Scan for the cell matching the given text and deliver its [x, y] coordinate at center. 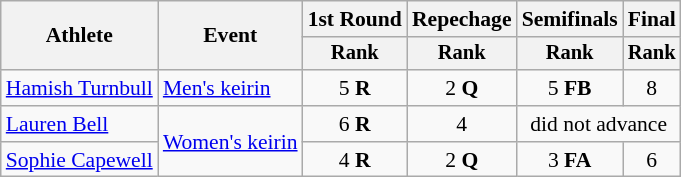
4 [462, 124]
Men's keirin [230, 88]
Hamish Turnbull [80, 88]
2 Q [462, 88]
1st Round [355, 19]
did not advance [599, 124]
5 R [355, 88]
Athlete [80, 36]
6 R [355, 124]
Final [652, 19]
Repechage [462, 19]
8 [652, 88]
Semifinals [570, 19]
Lauren Bell [80, 124]
5 FB [570, 88]
Event [230, 36]
Women's keirin [230, 142]
